Extract the [X, Y] coordinate from the center of the cell holding the provided text.  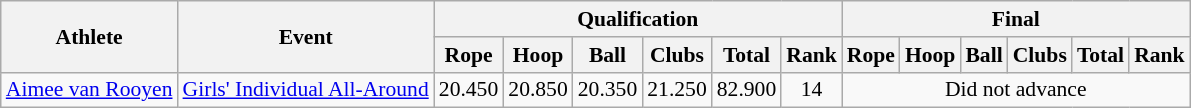
Final [1016, 19]
20.350 [608, 90]
Qualification [638, 19]
14 [812, 90]
20.450 [468, 90]
Girls' Individual All-Around [306, 90]
Athlete [90, 36]
Did not advance [1016, 90]
82.900 [746, 90]
Aimee van Rooyen [90, 90]
Event [306, 36]
21.250 [676, 90]
20.850 [538, 90]
